Provide the [X, Y] coordinate of the cell's center where the given text is located.  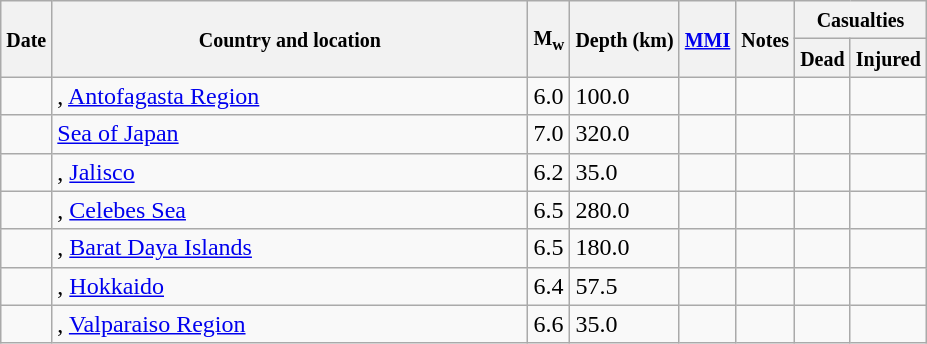
, Hokkaido [290, 286]
Sea of Japan [290, 134]
, Barat Daya Islands [290, 248]
, Celebes Sea [290, 210]
100.0 [624, 96]
Casualties [861, 20]
, Antofagasta Region [290, 96]
Mw [549, 39]
Country and location [290, 39]
6.0 [549, 96]
320.0 [624, 134]
6.6 [549, 324]
6.4 [549, 286]
180.0 [624, 248]
Notes [766, 39]
57.5 [624, 286]
6.2 [549, 172]
MMI [708, 39]
7.0 [549, 134]
, Valparaiso Region [290, 324]
Depth (km) [624, 39]
Injured [888, 58]
Date [26, 39]
, Jalisco [290, 172]
Dead [823, 58]
280.0 [624, 210]
